Extract the (X, Y) coordinate from the center of the cell holding the provided text.  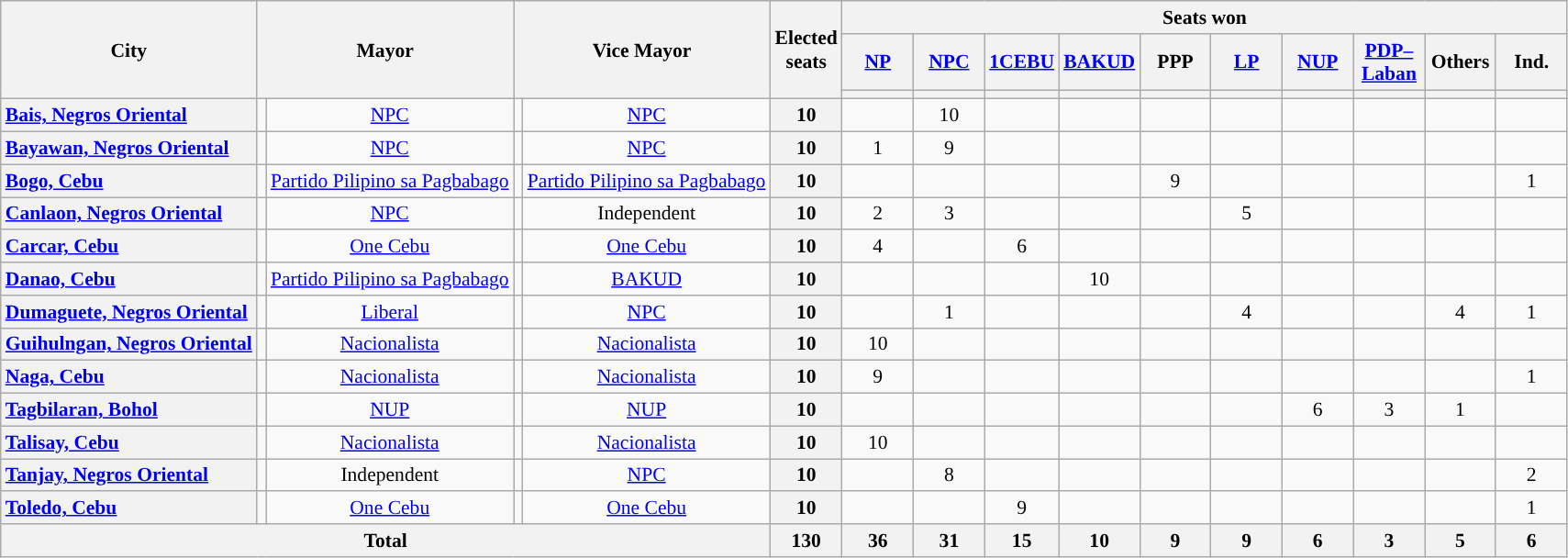
LP (1247, 62)
Mayor (385, 50)
Guihulngan, Negros Oriental (128, 344)
Bais, Negros Oriental (128, 116)
Vice Mayor (642, 50)
City (128, 50)
15 (1022, 541)
NP (878, 62)
Carcar, Cebu (128, 247)
Tagbilaran, Bohol (128, 410)
130 (806, 541)
Dumaguete, Negros Oriental (128, 312)
Liberal (390, 312)
31 (950, 541)
PPP (1175, 62)
Ind. (1531, 62)
1CEBU (1022, 62)
Tanjay, Negros Oriental (128, 475)
36 (878, 541)
Bayawan, Negros Oriental (128, 149)
8 (950, 475)
Electedseats (806, 50)
Bogo, Cebu (128, 181)
PDP–Laban (1389, 62)
Seats won (1205, 17)
Toledo, Cebu (128, 508)
Others (1461, 62)
Total (385, 541)
Talisay, Cebu (128, 442)
Canlaon, Negros Oriental (128, 214)
Danao, Cebu (128, 279)
Naga, Cebu (128, 377)
